Search for the cell housing the specified text and yield its (x, y) center coordinate. 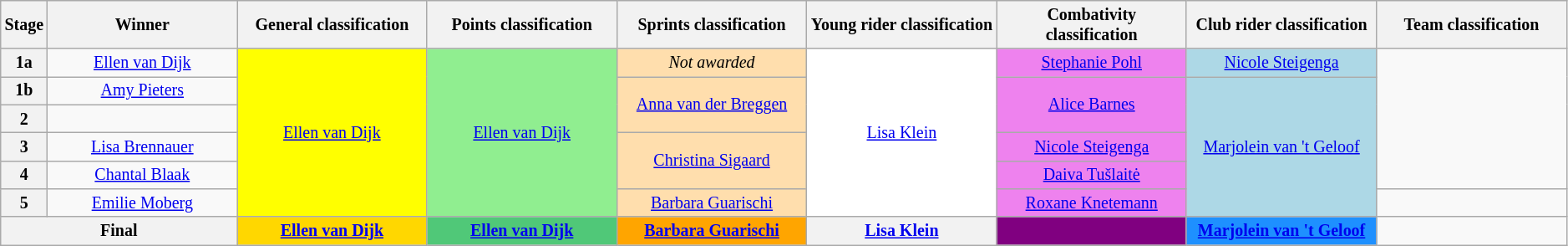
3 (24, 147)
Points classification (521, 25)
Alice Barnes (1091, 105)
Amy Pieters (142, 90)
Young rider classification (902, 25)
Christina Sigaard (712, 161)
Chantal Blaak (142, 174)
Daiva Tušlaitė (1091, 174)
Stage (24, 25)
2 (24, 119)
Club rider classification (1281, 25)
Sprints classification (712, 25)
Winner (142, 25)
1b (24, 90)
Final (119, 231)
1a (24, 64)
Stephanie Pohl (1091, 64)
Roxane Knetemann (1091, 202)
4 (24, 174)
Anna van der Breggen (712, 105)
Combativity classification (1091, 25)
Lisa Brennauer (142, 147)
Team classification (1472, 25)
5 (24, 202)
Not awarded (712, 64)
Emilie Moberg (142, 202)
General classification (332, 25)
